Extract the [x, y] coordinate from the center of the cell holding the provided text.  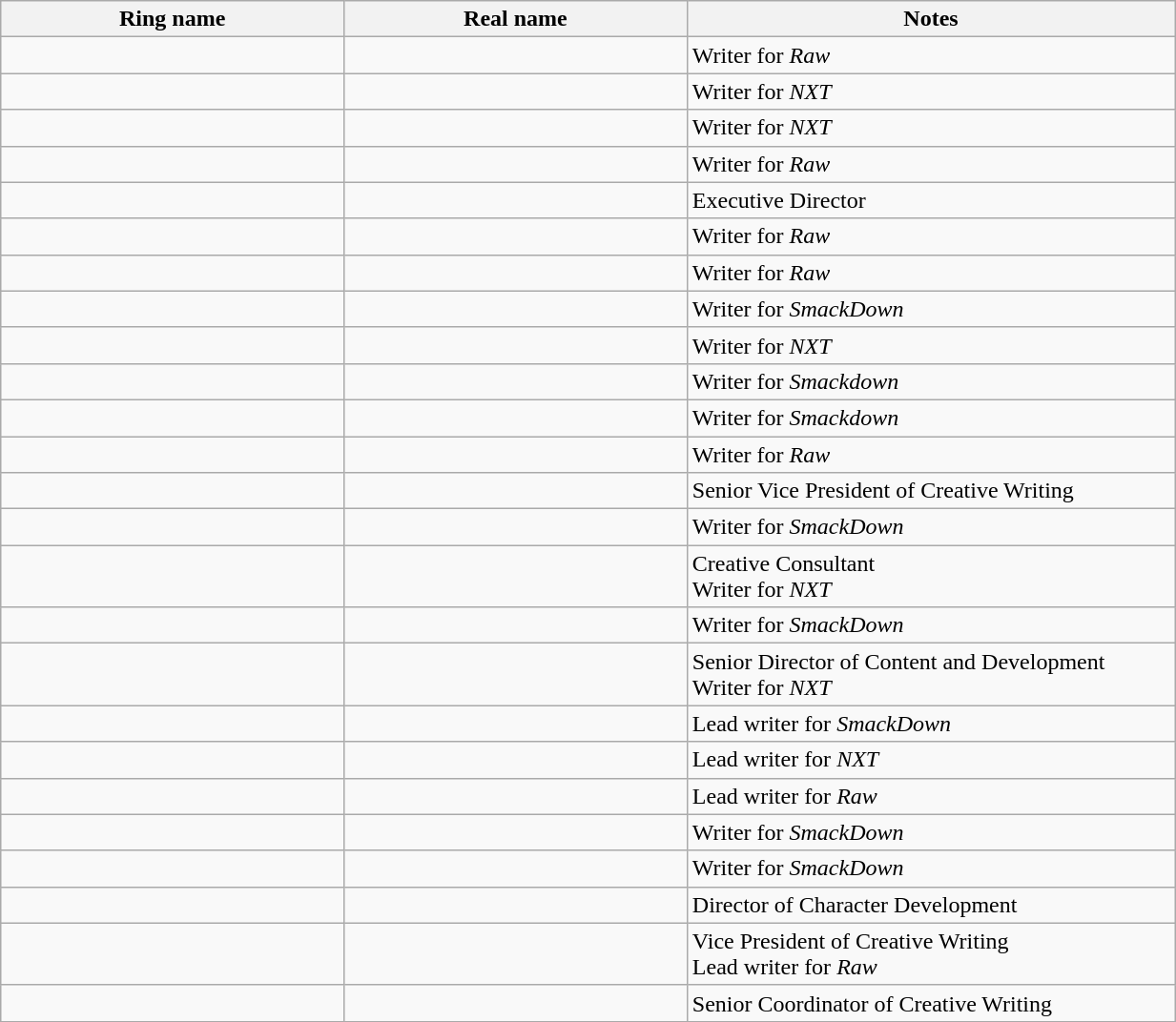
Lead writer for Raw [931, 796]
Senior Director of Content and DevelopmentWriter for NXT [931, 675]
Vice President of Creative WritingLead writer for Raw [931, 953]
Lead writer for NXT [931, 760]
Senior Vice President of Creative Writing [931, 491]
Notes [931, 19]
Lead writer for SmackDown [931, 724]
Executive Director [931, 200]
Ring name [173, 19]
Creative ConsultantWriter for NXT [931, 576]
Director of Character Development [931, 905]
Real name [516, 19]
Senior Coordinator of Creative Writing [931, 1003]
